Return the (X, Y) coordinate for the center point of the cell that contains the specified text.  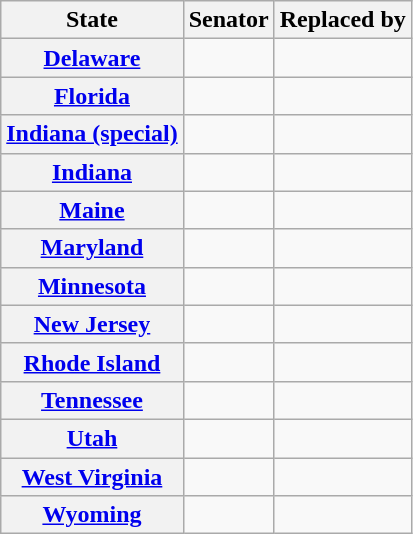
Delaware (92, 58)
Florida (92, 96)
West Virginia (92, 477)
Utah (92, 438)
Indiana (special) (92, 134)
Maryland (92, 248)
Indiana (92, 172)
Rhode Island (92, 362)
Senator (228, 20)
Wyoming (92, 515)
Replaced by (342, 20)
New Jersey (92, 324)
State (92, 20)
Minnesota (92, 286)
Tennessee (92, 400)
Maine (92, 210)
